Search for the cell housing the specified text and yield its (X, Y) center coordinate. 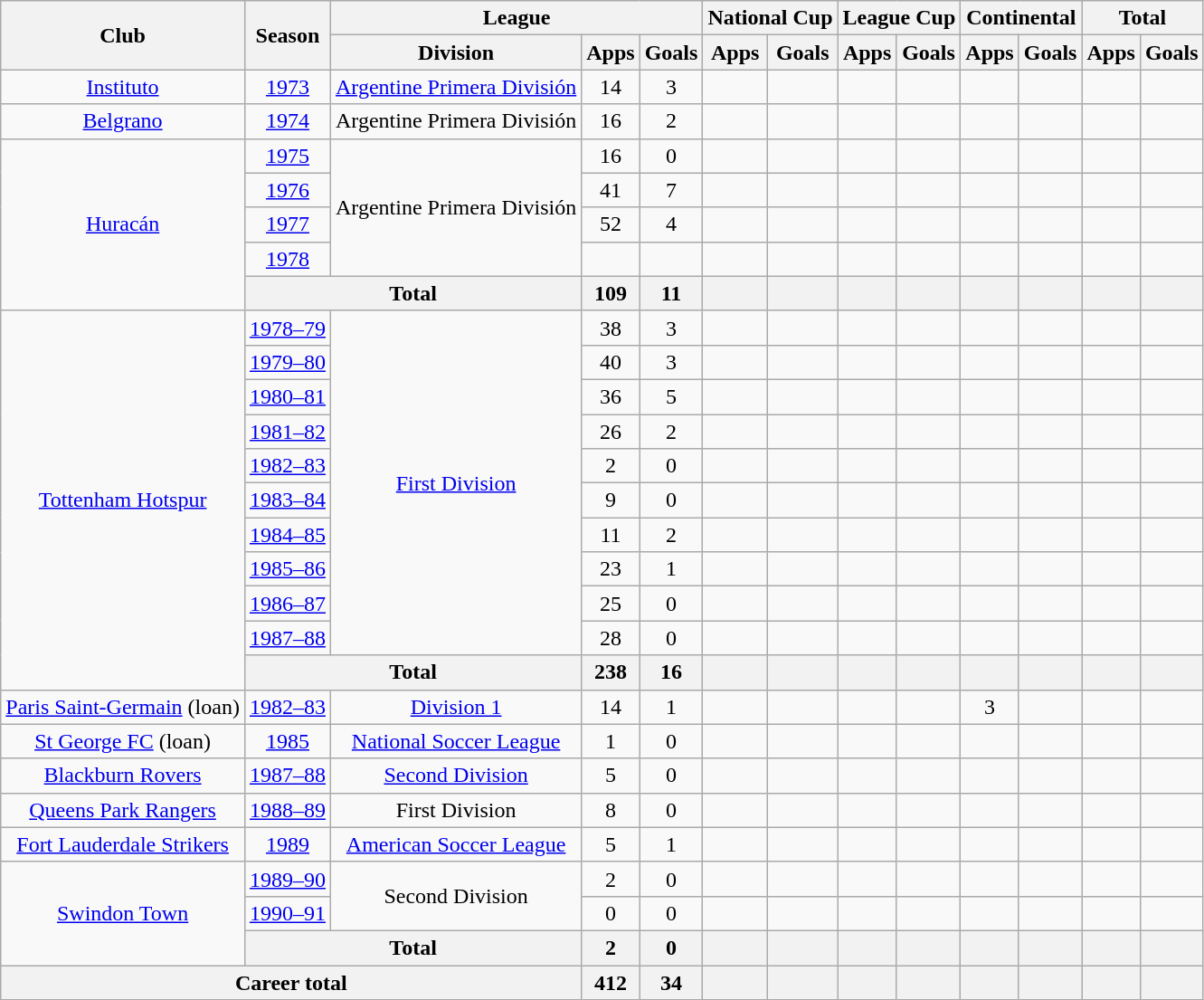
Fort Lauderdale Strikers (123, 844)
1978–79 (288, 328)
1980–81 (288, 396)
1985 (288, 741)
1990–91 (288, 913)
1974 (288, 121)
Division (456, 52)
1989 (288, 844)
23 (611, 569)
1978 (288, 259)
1976 (288, 190)
1979–80 (288, 362)
Tottenham Hotspur (123, 500)
Queens Park Rangers (123, 810)
40 (611, 362)
National Cup (771, 18)
1989–90 (288, 879)
Blackburn Rovers (123, 776)
1985–86 (288, 569)
St George FC (loan) (123, 741)
238 (611, 672)
Swindon Town (123, 913)
1981–82 (288, 432)
1983–84 (288, 500)
League (516, 18)
Division 1 (456, 707)
28 (611, 638)
Instituto (123, 87)
26 (611, 432)
109 (611, 293)
American Soccer League (456, 844)
National Soccer League (456, 741)
52 (611, 224)
1986–87 (288, 604)
38 (611, 328)
1988–89 (288, 810)
1977 (288, 224)
Huracán (123, 224)
36 (611, 396)
Continental (1021, 18)
1984–85 (288, 535)
9 (611, 500)
Belgrano (123, 121)
25 (611, 604)
Career total (291, 982)
34 (671, 982)
Season (288, 35)
412 (611, 982)
1973 (288, 87)
League Cup (899, 18)
4 (671, 224)
Club (123, 35)
8 (611, 810)
7 (671, 190)
Paris Saint-Germain (loan) (123, 707)
1975 (288, 156)
41 (611, 190)
